Identify which cell holds the provided text, then report its [x, y] central coordinate. 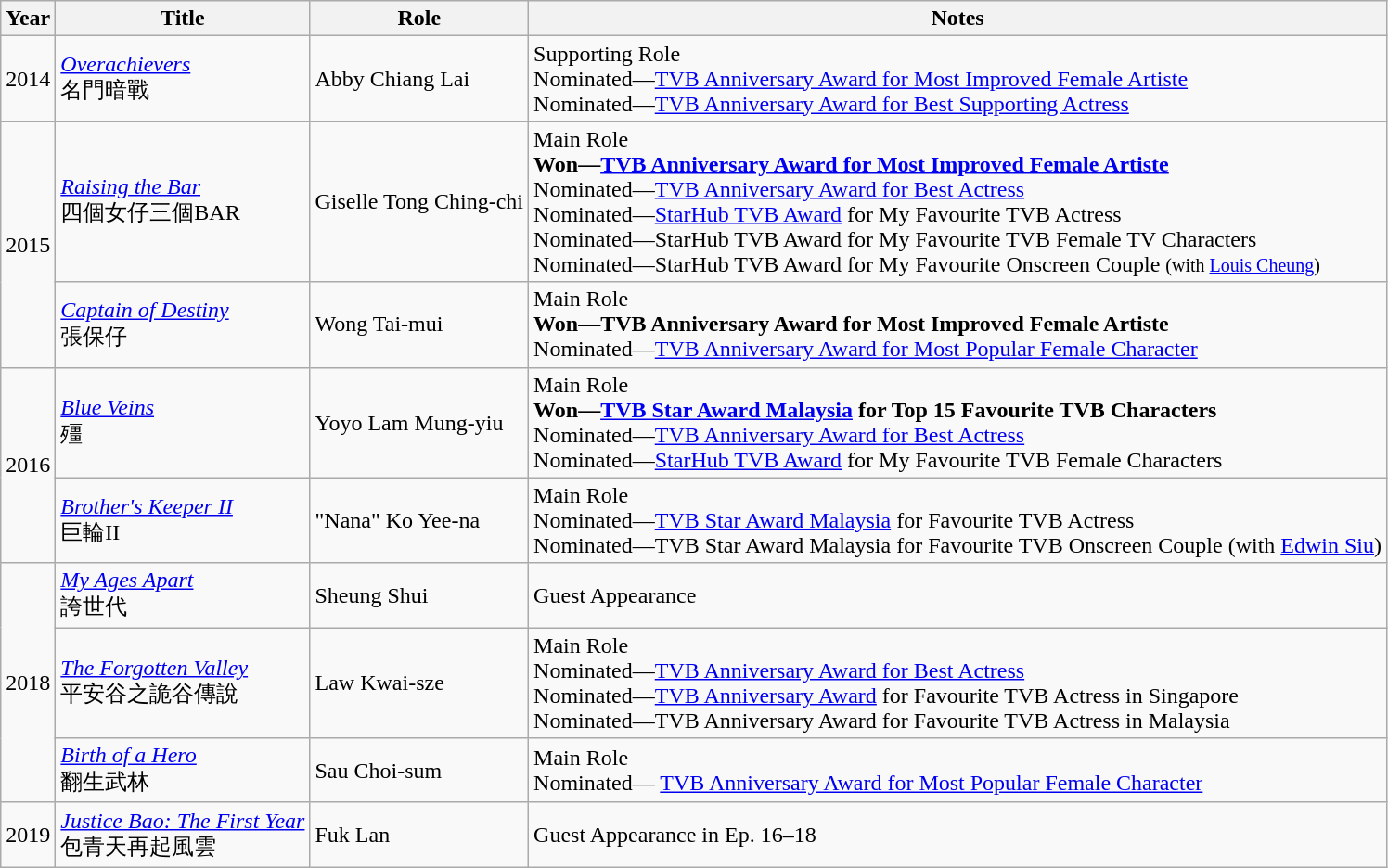
"Nana" Ko Yee-na [419, 520]
Fuk Lan [419, 835]
Captain of Destiny 張保仔 [183, 325]
Guest Appearance [957, 595]
Blue Veins 殭 [183, 423]
2014 [28, 79]
2018 [28, 683]
Yoyo Lam Mung-yiu [419, 423]
Supporting RoleNominated—TVB Anniversary Award for Most Improved Female ArtisteNominated—TVB Anniversary Award for Best Supporting Actress [957, 79]
Year [28, 19]
Title [183, 19]
Brother's Keeper II 巨輪II [183, 520]
Guest Appearance in Ep. 16–18 [957, 835]
Abby Chiang Lai [419, 79]
My Ages Apart 誇世代 [183, 595]
Law Kwai-sze [419, 683]
Wong Tai-mui [419, 325]
Overachievers 名門暗戰 [183, 79]
2019 [28, 835]
The Forgotten Valley 平安谷之詭谷傳說 [183, 683]
Notes [957, 19]
Birth of a Hero 翻生武林 [183, 771]
Role [419, 19]
Main RoleNominated— TVB Anniversary Award for Most Popular Female Character [957, 771]
Sau Choi-sum [419, 771]
Justice Bao: The First Year 包青天再起風雲 [183, 835]
Raising the Bar 四個女仔三個BAR [183, 202]
Giselle Tong Ching-chi [419, 202]
Main RoleWon—TVB Anniversary Award for Most Improved Female ArtisteNominated—TVB Anniversary Award for Most Popular Female Character [957, 325]
Sheung Shui [419, 595]
2015 [28, 245]
2016 [28, 466]
